Return [X, Y] of the center of cell containing provided text 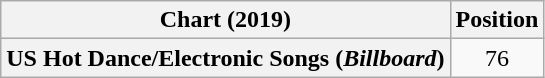
US Hot Dance/Electronic Songs (Billboard) [226, 58]
Position [497, 20]
76 [497, 58]
Chart (2019) [226, 20]
